Capture the cell that displays the provided text and extract its (x, y) central coordinate. 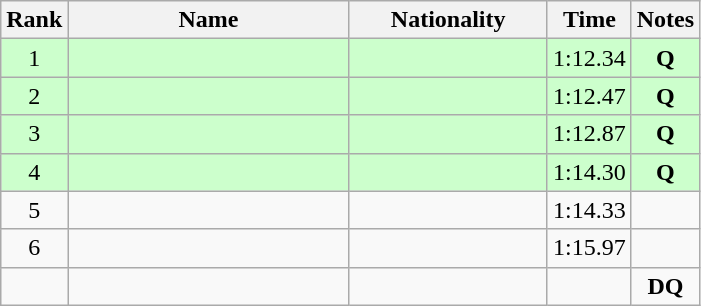
2 (34, 96)
Time (589, 20)
DQ (665, 286)
6 (34, 248)
3 (34, 134)
1:12.87 (589, 134)
Nationality (448, 20)
Notes (665, 20)
4 (34, 172)
1:14.33 (589, 210)
5 (34, 210)
Name (208, 20)
1:12.47 (589, 96)
1 (34, 58)
1:12.34 (589, 58)
Rank (34, 20)
1:14.30 (589, 172)
1:15.97 (589, 248)
